From the cell containing the given text, extract its center point as (X, Y) coordinate. 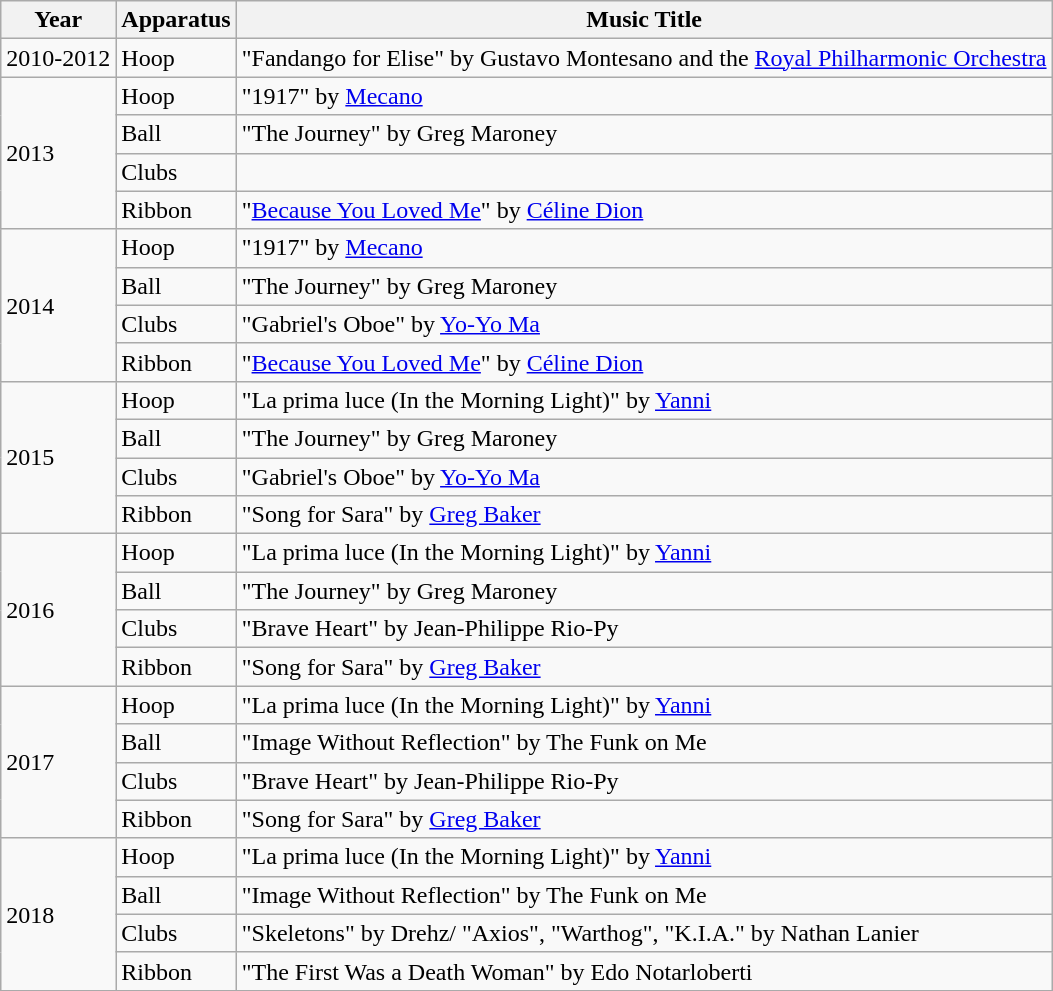
2014 (58, 305)
2010-2012 (58, 58)
Music Title (644, 20)
Year (58, 20)
"The First Was a Death Woman" by Edo Notarloberti (644, 971)
2018 (58, 914)
"Fandango for Elise" by Gustavo Montesano and the Royal Philharmonic Orchestra (644, 58)
"Skeletons" by Drehz/ "Axios", "Warthog", "K.I.A." by Nathan Lanier (644, 933)
2015 (58, 457)
2016 (58, 610)
2013 (58, 153)
2017 (58, 762)
Apparatus (176, 20)
